Search for the cell housing the specified text and yield its (x, y) center coordinate. 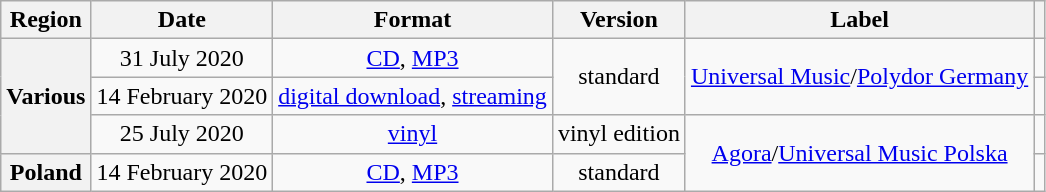
Universal Music/Polydor Germany (859, 77)
Format (413, 20)
Date (182, 20)
Agora/Universal Music Polska (859, 153)
25 July 2020 (182, 134)
Poland (46, 172)
Label (859, 20)
31 July 2020 (182, 58)
digital download, streaming (413, 96)
vinyl edition (618, 134)
Various (46, 96)
Region (46, 20)
Version (618, 20)
vinyl (413, 134)
